Output the [x, y] coordinate of the center of the cell containing the given text.  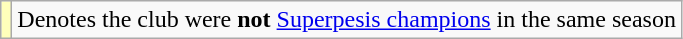
Denotes the club were not Superpesis champions in the same season [347, 20]
